Return (X, Y) of the center of cell containing provided text 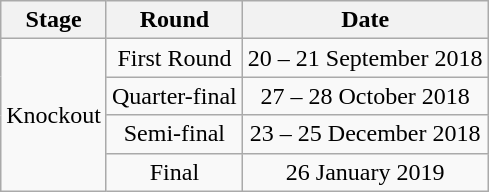
Semi-final (174, 134)
Final (174, 172)
26 January 2019 (365, 172)
Date (365, 20)
Stage (54, 20)
23 – 25 December 2018 (365, 134)
Quarter-final (174, 96)
27 – 28 October 2018 (365, 96)
Knockout (54, 115)
First Round (174, 58)
20 – 21 September 2018 (365, 58)
Round (174, 20)
